Scan for the cell matching the given text and deliver its [X, Y] coordinate at center. 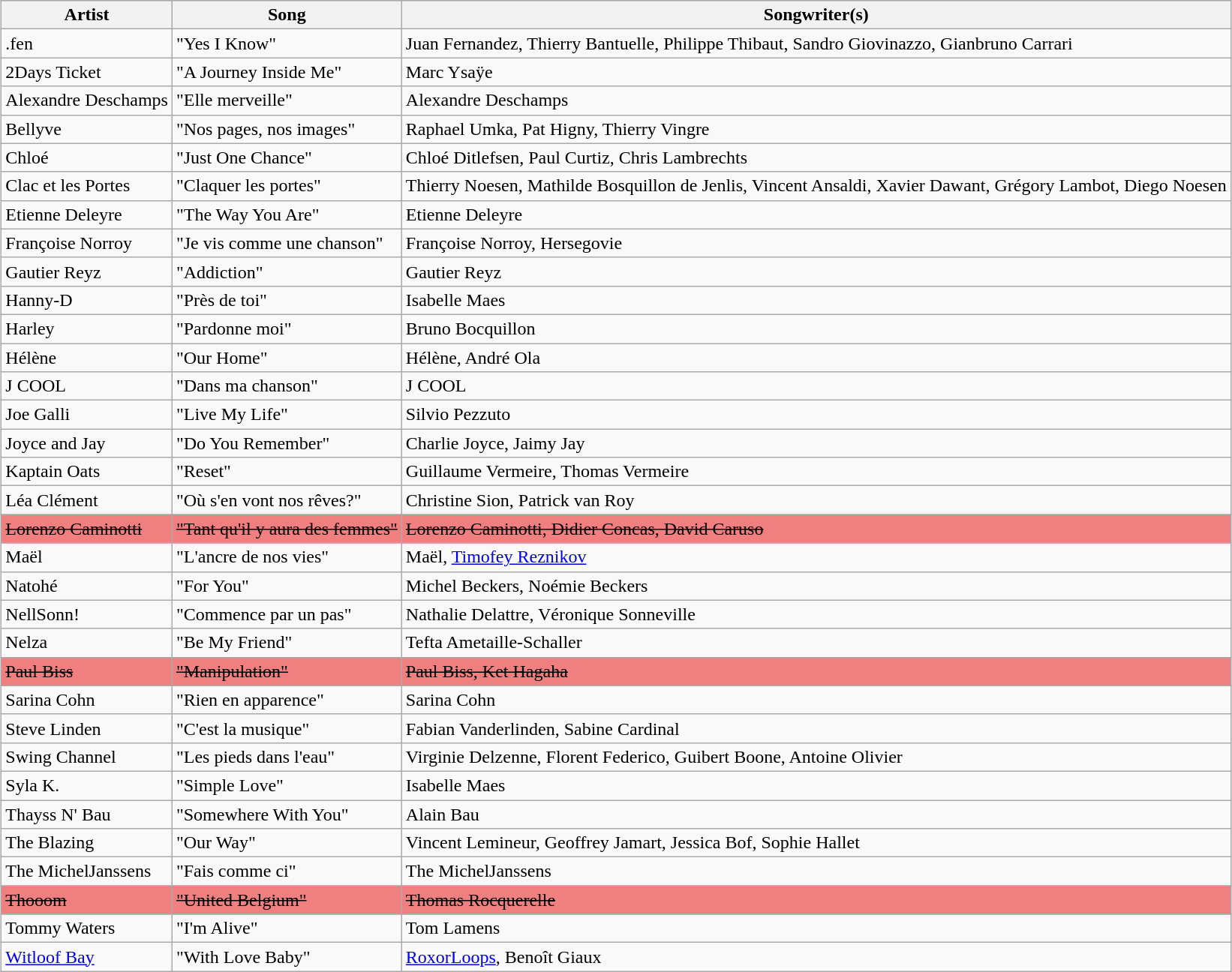
Chloé Ditlefsen, Paul Curtiz, Chris Lambrechts [816, 157]
Silvio Pezzuto [816, 415]
"Just One Chance" [287, 157]
"Commence par un pas" [287, 614]
Vincent Lemineur, Geoffrey Jamart, Jessica Bof, Sophie Hallet [816, 843]
Hélène, André Ola [816, 358]
Song [287, 15]
"Pardonne moi" [287, 328]
Paul Biss, Ket Hagaha [816, 671]
Lorenzo Caminotti, Didier Concas, David Caruso [816, 529]
Witloof Bay [87, 957]
Maël [87, 557]
Chloé [87, 157]
Françoise Norroy, Hersegovie [816, 243]
Clac et les Portes [87, 186]
"Manipulation" [287, 671]
Raphael Umka, Pat Higny, Thierry Vingre [816, 129]
Tom Lamens [816, 928]
Maël, Timofey Reznikov [816, 557]
"Fais comme ci" [287, 871]
Thierry Noesen, Mathilde Bosquillon de Jenlis, Vincent Ansaldi, Xavier Dawant, Grégory Lambot, Diego Noesen [816, 186]
"Our Way" [287, 843]
Lorenzo Caminotti [87, 529]
"Be My Friend" [287, 643]
"Rien en apparence" [287, 700]
Steve Linden [87, 728]
Hélène [87, 358]
"United Belgium" [287, 900]
NellSonn! [87, 614]
"C'est la musique" [287, 728]
Syla K. [87, 785]
"A Journey Inside Me" [287, 72]
Charlie Joyce, Jaimy Jay [816, 443]
"Dans ma chanson" [287, 386]
Paul Biss [87, 671]
Artist [87, 15]
Hanny-D [87, 300]
Christine Sion, Patrick van Roy [816, 500]
Léa Clément [87, 500]
2Days Ticket [87, 72]
Joyce and Jay [87, 443]
"Où s'en vont nos rêves?" [287, 500]
Natohé [87, 586]
Harley [87, 328]
"Elle merveille" [287, 100]
"Je vis comme une chanson" [287, 243]
Nelza [87, 643]
"For You" [287, 586]
Thomas Rocquerelle [816, 900]
Bruno Bocquillon [816, 328]
"Près de toi" [287, 300]
Virginie Delzenne, Florent Federico, Guibert Boone, Antoine Olivier [816, 757]
"The Way You Are" [287, 214]
Alain Bau [816, 814]
Fabian Vanderlinden, Sabine Cardinal [816, 728]
Michel Beckers, Noémie Beckers [816, 586]
Françoise Norroy [87, 243]
Swing Channel [87, 757]
"Yes I Know" [287, 43]
Guillaume Vermeire, Thomas Vermeire [816, 472]
Juan Fernandez, Thierry Bantuelle, Philippe Thibaut, Sandro Giovinazzo, Gianbruno Carrari [816, 43]
Bellyve [87, 129]
"Our Home" [287, 358]
Kaptain Oats [87, 472]
"Somewhere With You" [287, 814]
Tommy Waters [87, 928]
Nathalie Delattre, Véronique Sonneville [816, 614]
"Tant qu'il y aura des femmes" [287, 529]
"Do You Remember" [287, 443]
"Live My Life" [287, 415]
RoxorLoops, Benoît Giaux [816, 957]
"Simple Love" [287, 785]
Tefta Ametaille-Schaller [816, 643]
Joe Galli [87, 415]
"Reset" [287, 472]
"Nos pages, nos images" [287, 129]
Songwriter(s) [816, 15]
.fen [87, 43]
"L'ancre de nos vies" [287, 557]
Marc Ysaÿe [816, 72]
Thooom [87, 900]
Thayss N' Bau [87, 814]
The Blazing [87, 843]
"With Love Baby" [287, 957]
"Addiction" [287, 271]
"Claquer les portes" [287, 186]
"I'm Alive" [287, 928]
"Les pieds dans l'eau" [287, 757]
